Find where the given text appears and provide that cell's center as [x, y] coordinate. 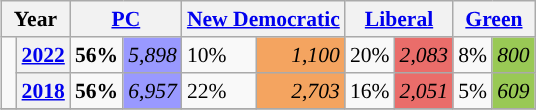
8% [472, 55]
609 [514, 91]
2,083 [424, 55]
20% [370, 55]
800 [514, 55]
PC [126, 19]
5,898 [152, 55]
10% [220, 55]
2018 [44, 91]
2,703 [301, 91]
16% [370, 91]
5% [472, 91]
New Democratic [264, 19]
Year [36, 19]
6,957 [152, 91]
Green [494, 19]
2,051 [424, 91]
2022 [44, 55]
1,100 [301, 55]
22% [220, 91]
Liberal [399, 19]
